Locate the cell with the specified text and output its [x, y] center coordinate. 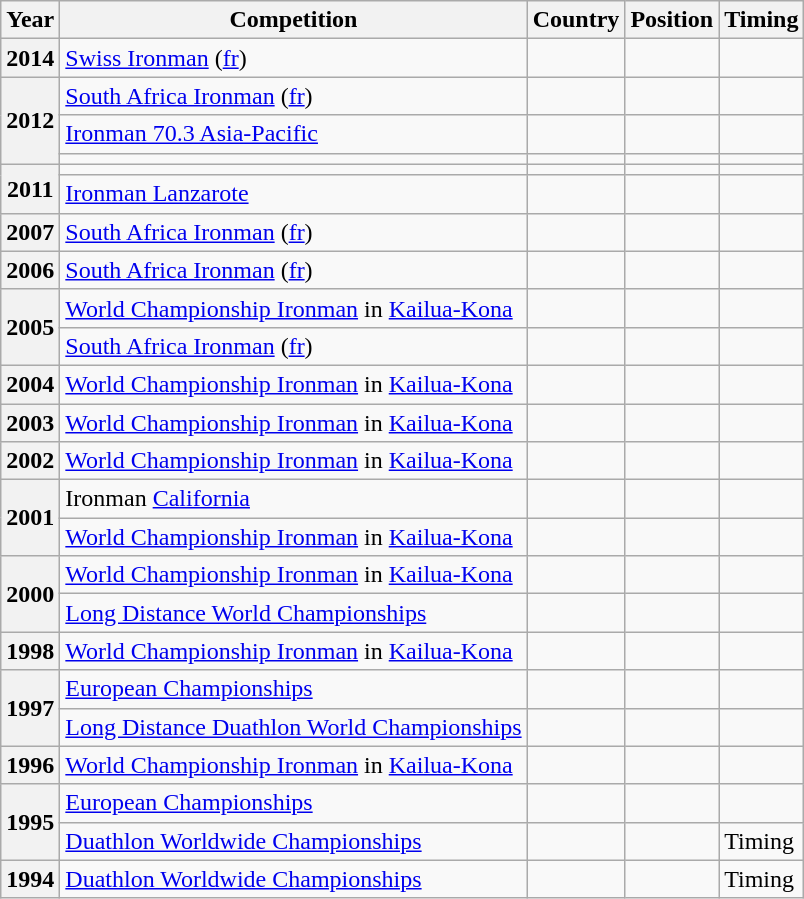
2012 [30, 120]
2003 [30, 423]
1998 [30, 651]
2007 [30, 232]
2005 [30, 327]
1995 [30, 822]
2014 [30, 58]
1994 [30, 879]
Swiss Ironman (fr) [294, 58]
2001 [30, 518]
Ironman California [294, 499]
Long Distance World Championships [294, 613]
Position [672, 20]
2006 [30, 270]
1997 [30, 708]
Ironman Lanzarote [294, 194]
Competition [294, 20]
2004 [30, 384]
2002 [30, 461]
Country [576, 20]
2011 [30, 188]
Long Distance Duathlon World Championships [294, 727]
Ironman 70.3 Asia-Pacific [294, 134]
1996 [30, 765]
Year [30, 20]
2000 [30, 594]
